Return (X, Y) of the center of cell containing provided text 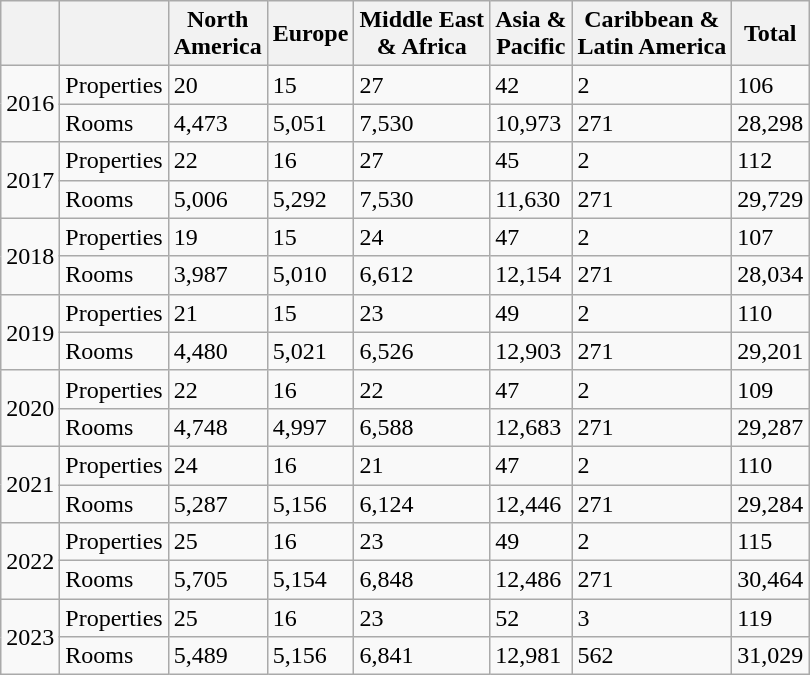
42 (531, 85)
6,588 (422, 427)
45 (531, 161)
12,981 (531, 656)
4,480 (218, 351)
5,287 (218, 503)
2021 (30, 484)
2017 (30, 180)
12,486 (531, 580)
6,526 (422, 351)
2023 (30, 637)
Europe (310, 34)
106 (770, 85)
52 (531, 618)
115 (770, 542)
112 (770, 161)
10,973 (531, 123)
29,729 (770, 199)
5,051 (310, 123)
5,021 (310, 351)
107 (770, 237)
28,298 (770, 123)
5,489 (218, 656)
6,841 (422, 656)
20 (218, 85)
28,034 (770, 275)
11,630 (531, 199)
3 (652, 618)
4,997 (310, 427)
12,446 (531, 503)
5,006 (218, 199)
2016 (30, 104)
119 (770, 618)
19 (218, 237)
2019 (30, 332)
29,201 (770, 351)
6,612 (422, 275)
562 (652, 656)
Caribbean &Latin America (652, 34)
5,705 (218, 580)
29,284 (770, 503)
5,292 (310, 199)
2018 (30, 256)
6,848 (422, 580)
Total (770, 34)
3,987 (218, 275)
31,029 (770, 656)
5,154 (310, 580)
4,748 (218, 427)
109 (770, 389)
12,154 (531, 275)
6,124 (422, 503)
30,464 (770, 580)
Middle East& Africa (422, 34)
29,287 (770, 427)
12,903 (531, 351)
12,683 (531, 427)
2020 (30, 408)
5,010 (310, 275)
2022 (30, 561)
Asia &Pacific (531, 34)
4,473 (218, 123)
NorthAmerica (218, 34)
